Return (X, Y) of the center of cell containing provided text 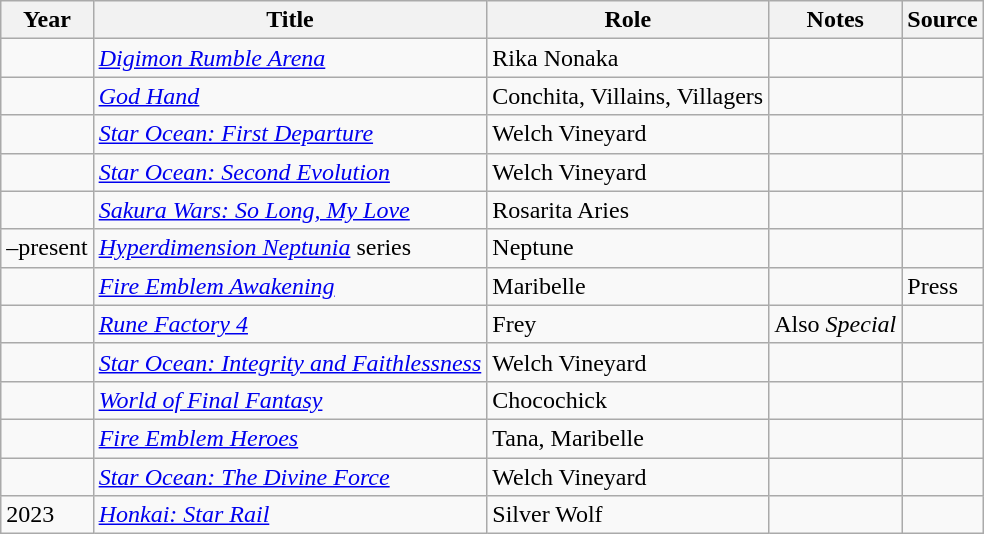
Digimon Rumble Arena (290, 58)
Star Ocean: Second Evolution (290, 172)
–present (47, 248)
Hyperdimension Neptunia series (290, 248)
Honkai: Star Rail (290, 515)
Fire Emblem Awakening (290, 286)
Neptune (628, 248)
Tana, Maribelle (628, 438)
Year (47, 20)
Rika Nonaka (628, 58)
Also Special (836, 324)
Star Ocean: First Departure (290, 134)
2023 (47, 515)
Silver Wolf (628, 515)
Star Ocean: Integrity and Faithlessness (290, 362)
Frey (628, 324)
Rune Factory 4 (290, 324)
God Hand (290, 96)
Chocochick (628, 400)
Source (942, 20)
Star Ocean: The Divine Force (290, 477)
Rosarita Aries (628, 210)
Fire Emblem Heroes (290, 438)
Notes (836, 20)
Sakura Wars: So Long, My Love (290, 210)
Press (942, 286)
Conchita, Villains, Villagers (628, 96)
Role (628, 20)
Title (290, 20)
Maribelle (628, 286)
World of Final Fantasy (290, 400)
